Provide the (X, Y) coordinate of the cell's center where the given text is located.  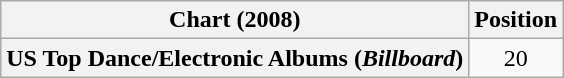
US Top Dance/Electronic Albums (Billboard) (235, 58)
Position (516, 20)
Chart (2008) (235, 20)
20 (516, 58)
